From the cell containing the given text, extract its center point as [X, Y] coordinate. 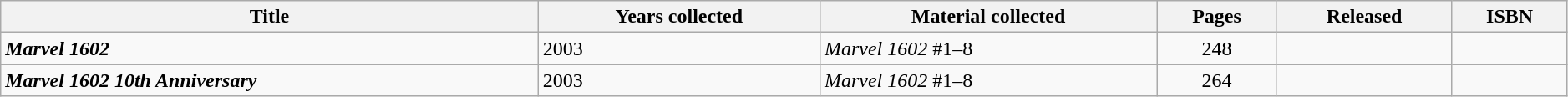
Pages [1217, 17]
ISBN [1510, 17]
264 [1217, 80]
Title [269, 17]
Years collected [678, 17]
Material collected [987, 17]
248 [1217, 48]
Marvel 1602 [269, 48]
Released [1364, 17]
Marvel 1602 10th Anniversary [269, 80]
